Identify which cell holds the provided text, then report its [x, y] central coordinate. 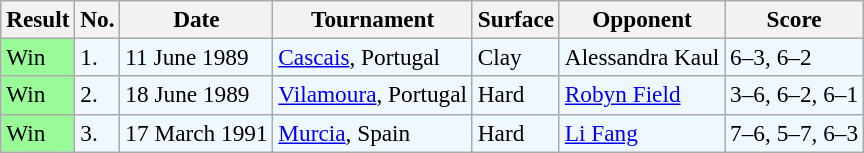
Result [38, 19]
Li Fang [642, 133]
Score [794, 19]
Tournament [372, 19]
Date [196, 19]
2. [98, 95]
Vilamoura, Portugal [372, 95]
1. [98, 57]
Surface [516, 19]
17 March 1991 [196, 133]
Alessandra Kaul [642, 57]
Murcia, Spain [372, 133]
3–6, 6–2, 6–1 [794, 95]
Cascais, Portugal [372, 57]
Clay [516, 57]
7–6, 5–7, 6–3 [794, 133]
18 June 1989 [196, 95]
Opponent [642, 19]
No. [98, 19]
6–3, 6–2 [794, 57]
3. [98, 133]
11 June 1989 [196, 57]
Robyn Field [642, 95]
